Determine the [x, y] coordinate at the center of the cell enclosing the given text.  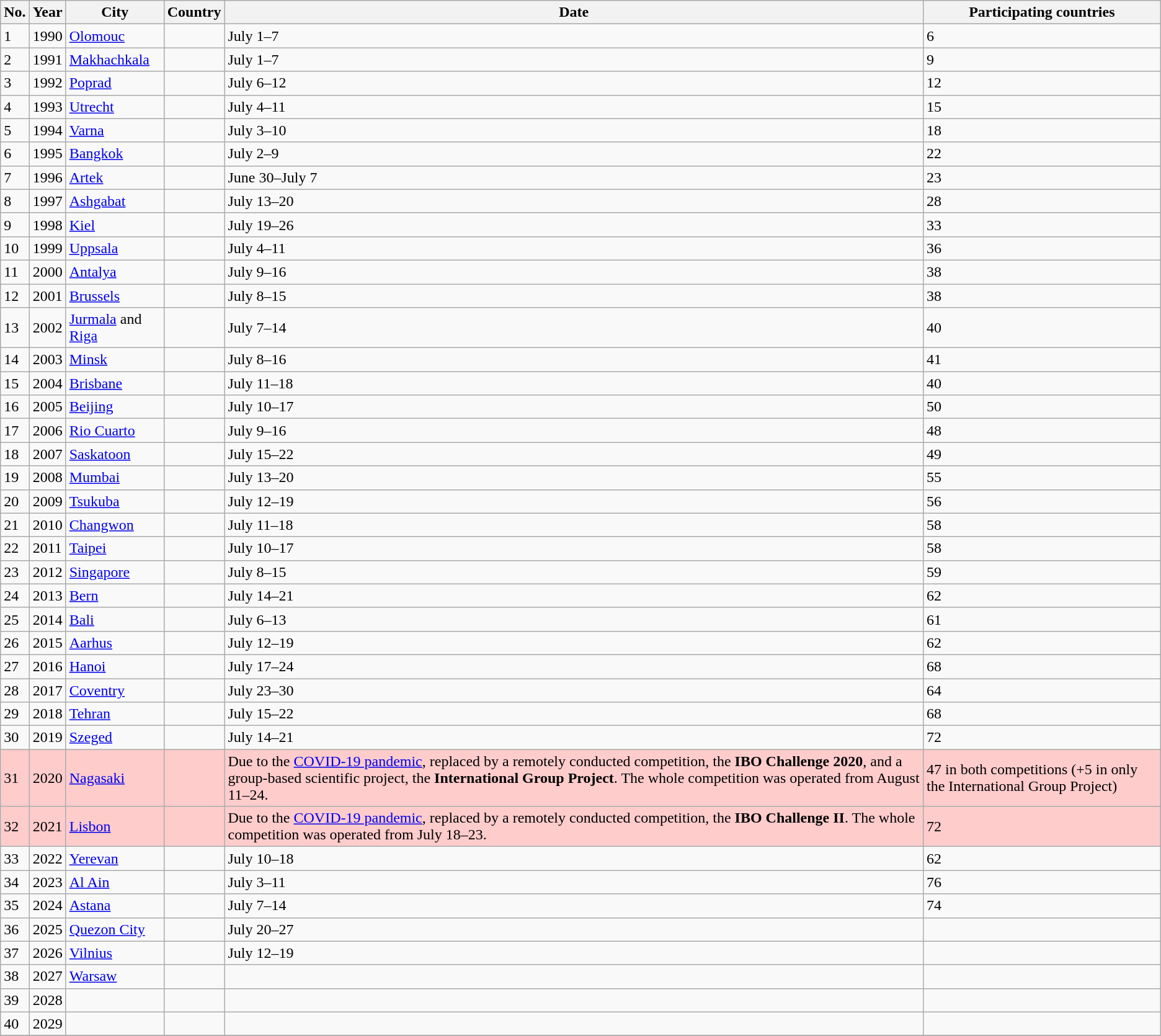
1995 [47, 154]
1992 [47, 83]
50 [1042, 407]
Mumbai [115, 478]
Tehran [115, 714]
Uppsala [115, 248]
Minsk [115, 360]
Ashgabat [115, 201]
City [115, 12]
Varna [115, 130]
27 [15, 666]
74 [1042, 906]
Changwon [115, 525]
Participating countries [1042, 12]
Jurmala and Riga [115, 328]
Saskatoon [115, 454]
July 2–9 [574, 154]
20 [15, 501]
30 [15, 738]
July 6–12 [574, 83]
Yerevan [115, 859]
Utrecht [115, 107]
8 [15, 201]
Brussels [115, 296]
Makhachkala [115, 60]
2017 [47, 690]
1990 [47, 36]
June 30–July 7 [574, 177]
2026 [47, 953]
Hanoi [115, 666]
Country [194, 12]
11 [15, 272]
Aarhus [115, 643]
Astana [115, 906]
2023 [47, 882]
56 [1042, 501]
2020 [47, 778]
1998 [47, 225]
July 19–26 [574, 225]
2001 [47, 296]
Lisbon [115, 826]
21 [15, 525]
1999 [47, 248]
5 [15, 130]
24 [15, 596]
16 [15, 407]
47 in both competitions (+5 in only the International Group Project) [1042, 778]
2028 [47, 1000]
Artek [115, 177]
Vilnius [115, 953]
29 [15, 714]
Szeged [115, 738]
Taipei [115, 548]
2029 [47, 1024]
2024 [47, 906]
July 3–10 [574, 130]
59 [1042, 572]
34 [15, 882]
4 [15, 107]
55 [1042, 478]
2021 [47, 826]
Due to the COVID-19 pandemic, replaced by a remotely conducted competition, the IBO Challenge II. The whole competition was operated from July 18–23. [574, 826]
1997 [47, 201]
Tsukuba [115, 501]
July 23–30 [574, 690]
3 [15, 83]
2003 [47, 360]
2011 [47, 548]
Singapore [115, 572]
49 [1042, 454]
2015 [47, 643]
2000 [47, 272]
1 [15, 36]
10 [15, 248]
Poprad [115, 83]
31 [15, 778]
2002 [47, 328]
37 [15, 953]
2025 [47, 929]
1993 [47, 107]
2027 [47, 976]
Nagasaki [115, 778]
14 [15, 360]
32 [15, 826]
Coventry [115, 690]
61 [1042, 619]
2018 [47, 714]
July 6–13 [574, 619]
2009 [47, 501]
No. [15, 12]
2010 [47, 525]
Warsaw [115, 976]
Beijing [115, 407]
2008 [47, 478]
2014 [47, 619]
1994 [47, 130]
7 [15, 177]
17 [15, 431]
July 3–11 [574, 882]
2007 [47, 454]
Brisbane [115, 383]
2005 [47, 407]
19 [15, 478]
25 [15, 619]
48 [1042, 431]
July 8–16 [574, 360]
2022 [47, 859]
July 20–27 [574, 929]
Olomouc [115, 36]
July 17–24 [574, 666]
Quezon City [115, 929]
26 [15, 643]
2016 [47, 666]
Bern [115, 596]
35 [15, 906]
July 10–18 [574, 859]
Year [47, 12]
Antalya [115, 272]
1991 [47, 60]
2012 [47, 572]
Date [574, 12]
13 [15, 328]
1996 [47, 177]
2006 [47, 431]
Kiel [115, 225]
64 [1042, 690]
2004 [47, 383]
2019 [47, 738]
Bangkok [115, 154]
2 [15, 60]
41 [1042, 360]
2013 [47, 596]
Al Ain [115, 882]
Bali [115, 619]
76 [1042, 882]
39 [15, 1000]
Rio Cuarto [115, 431]
